From the cell containing the given text, extract its center point as [X, Y] coordinate. 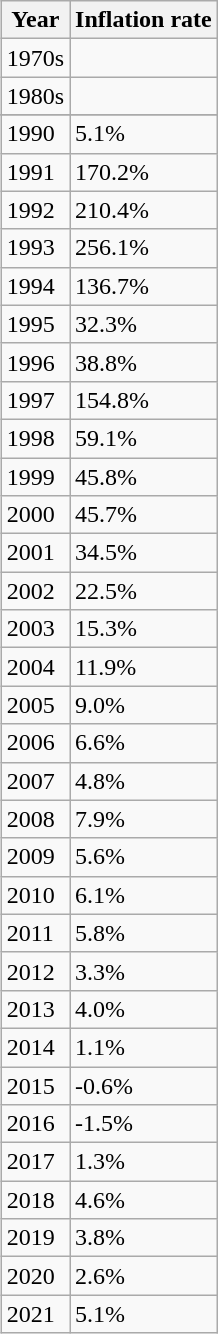
59.1% [144, 438]
45.7% [144, 515]
2021 [35, 1314]
6.6% [144, 743]
2005 [35, 705]
2019 [35, 1238]
2007 [35, 781]
2002 [35, 591]
1994 [35, 286]
11.9% [144, 667]
3.3% [144, 971]
1999 [35, 477]
1995 [35, 324]
45.8% [144, 477]
2001 [35, 553]
1992 [35, 210]
256.1% [144, 248]
4.6% [144, 1200]
1.3% [144, 1162]
2018 [35, 1200]
1970s [35, 58]
34.5% [144, 553]
2010 [35, 895]
154.8% [144, 400]
38.8% [144, 362]
1997 [35, 400]
22.5% [144, 591]
1996 [35, 362]
2000 [35, 515]
1998 [35, 438]
32.3% [144, 324]
2015 [35, 1085]
2020 [35, 1276]
2006 [35, 743]
2012 [35, 971]
1.1% [144, 1047]
4.0% [144, 1009]
2016 [35, 1124]
9.0% [144, 705]
2017 [35, 1162]
6.1% [144, 895]
4.8% [144, 781]
2008 [35, 819]
15.3% [144, 629]
-0.6% [144, 1085]
136.7% [144, 286]
2.6% [144, 1276]
210.4% [144, 210]
1991 [35, 172]
7.9% [144, 819]
2009 [35, 857]
-1.5% [144, 1124]
Inflation rate [144, 20]
3.8% [144, 1238]
5.8% [144, 933]
5.6% [144, 857]
1993 [35, 248]
2014 [35, 1047]
1990 [35, 134]
2003 [35, 629]
Year [35, 20]
170.2% [144, 172]
2013 [35, 1009]
1980s [35, 96]
2004 [35, 667]
2011 [35, 933]
